Return [X, Y] of the center of cell containing provided text 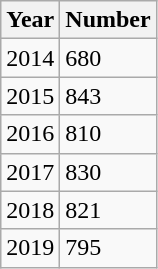
830 [108, 172]
Number [108, 20]
680 [108, 58]
2017 [30, 172]
2019 [30, 248]
Year [30, 20]
821 [108, 210]
843 [108, 96]
2014 [30, 58]
2015 [30, 96]
2016 [30, 134]
2018 [30, 210]
795 [108, 248]
810 [108, 134]
